Search for the cell housing the specified text and yield its [X, Y] center coordinate. 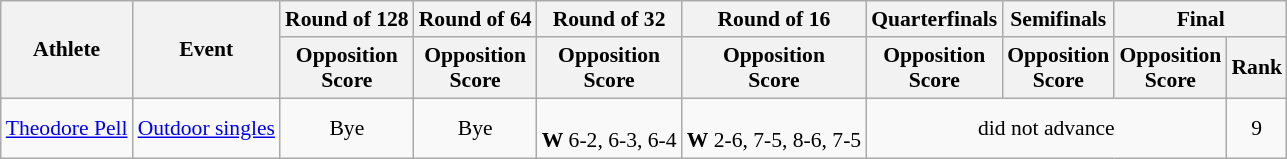
Quarterfinals [934, 19]
9 [1256, 128]
Round of 16 [774, 19]
W 2-6, 7-5, 8-6, 7-5 [774, 128]
Semifinals [1058, 19]
W 6-2, 6-3, 6-4 [610, 128]
Event [206, 50]
did not advance [1046, 128]
Round of 128 [347, 19]
Final [1200, 19]
Athlete [67, 50]
Theodore Pell [67, 128]
Outdoor singles [206, 128]
Rank [1256, 68]
Round of 32 [610, 19]
Round of 64 [476, 19]
